Output the (X, Y) coordinate of the center of the cell containing the given text.  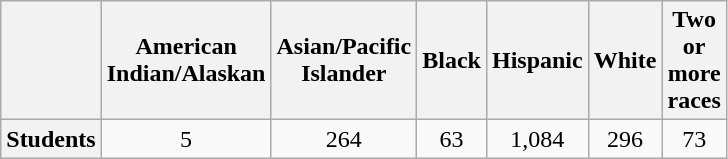
Asian/Pacific Islander (344, 60)
Students (51, 139)
264 (344, 139)
White (625, 60)
Two or more races (694, 60)
73 (694, 139)
296 (625, 139)
63 (452, 139)
Hispanic (537, 60)
1,084 (537, 139)
American Indian/Alaskan (186, 60)
Black (452, 60)
5 (186, 139)
